Locate the cell with the specified text and output its [X, Y] center coordinate. 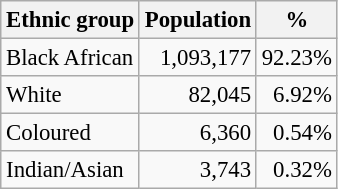
Population [198, 20]
0.54% [296, 133]
1,093,177 [198, 58]
82,045 [198, 95]
3,743 [198, 170]
White [70, 95]
6.92% [296, 95]
Indian/Asian [70, 170]
0.32% [296, 170]
Ethnic group [70, 20]
Coloured [70, 133]
Black African [70, 58]
% [296, 20]
6,360 [198, 133]
92.23% [296, 58]
